Return the (X, Y) coordinate for the center point of the cell that contains the specified text.  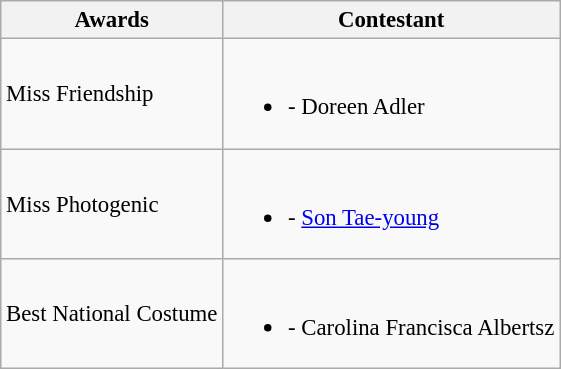
Miss Friendship (112, 94)
Contestant (392, 20)
- Carolina Francisca Albertsz (392, 314)
Awards (112, 20)
- Son Tae-young (392, 204)
Best National Costume (112, 314)
- Doreen Adler (392, 94)
Miss Photogenic (112, 204)
